Provide the (X, Y) coordinate of the cell's center where the given text is located.  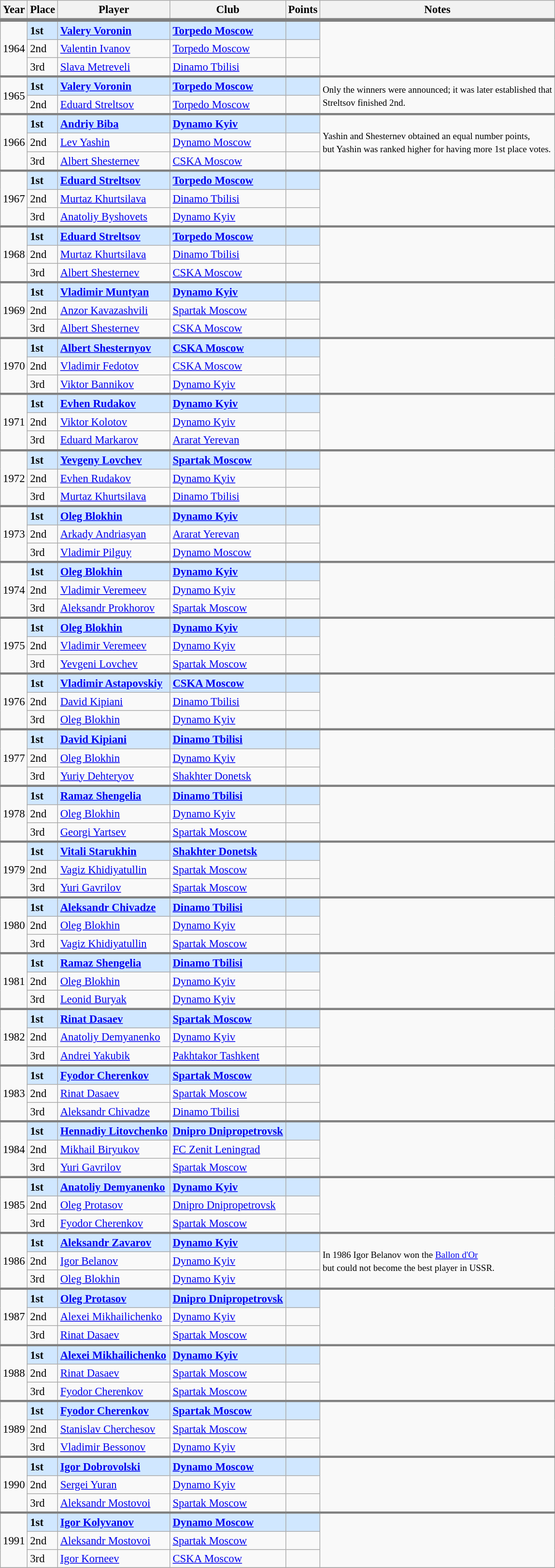
Club (228, 11)
Arkady Andriasyan (114, 534)
1988 (14, 1373)
Points (302, 11)
Lev Yashin (114, 143)
Igor Korneev (114, 1559)
1984 (14, 1149)
1991 (14, 1540)
Only the winners were announced; it was later established that Streltsov finished 2nd. (438, 96)
Yuriy Dehteryov (114, 776)
Viktor Bannikov (114, 385)
Stanislav Cherchesov (114, 1429)
Anatoliy Byshovets (114, 216)
Yevgeni Lovchev (114, 665)
Igor Dobrovolski (114, 1467)
1973 (14, 534)
1968 (14, 255)
Albert Shesternyov (114, 348)
1976 (14, 702)
Yashin and Shesternev obtained an equal number points, but Yashin was ranked higher for having more 1st place votes. (438, 143)
Leonid Buryak (114, 1000)
1967 (14, 199)
Andrei Yakubik (114, 1056)
Viktor Kolotov (114, 422)
Mikhail Biryukov (114, 1149)
1987 (14, 1317)
Igor Kolyvanov (114, 1523)
1990 (14, 1485)
1971 (14, 422)
1972 (14, 478)
1989 (14, 1429)
Hennadiy Litovchenko (114, 1130)
Aleksandr Zavarov (114, 1242)
Player (114, 11)
Vladimir Fedotov (114, 366)
Andriy Biba (114, 124)
1975 (14, 646)
1966 (14, 143)
FC Zenit Leningrad (228, 1149)
Aleksandr Prokhorov (114, 609)
1977 (14, 758)
1981 (14, 982)
Vladimir Bessonov (114, 1447)
Year (14, 11)
Notes (438, 11)
Anzor Kavazashvili (114, 310)
Valentin Ivanov (114, 49)
Slava Metreveli (114, 68)
1982 (14, 1038)
Igor Belanov (114, 1261)
In 1986 Igor Belanov won the Ballon d'Or but could not become the best player in USSR. (438, 1261)
1965 (14, 96)
Sergei Yuran (114, 1485)
Place (43, 11)
Vladimir Astapovskiy (114, 683)
Vladimir Muntyan (114, 292)
1969 (14, 310)
1983 (14, 1093)
Eduard Markarov (114, 441)
1978 (14, 813)
1970 (14, 366)
Pakhtakor Tashkent (228, 1056)
1974 (14, 590)
Georgi Yartsev (114, 832)
1986 (14, 1261)
1980 (14, 926)
1964 (14, 48)
Yevgeny Lovchev (114, 460)
Vitali Starukhin (114, 851)
1985 (14, 1205)
1979 (14, 870)
Vladimir Pilguy (114, 553)
